Pinpoint the cell where the given text exists, returning its [X, Y] midpoint coordinate. 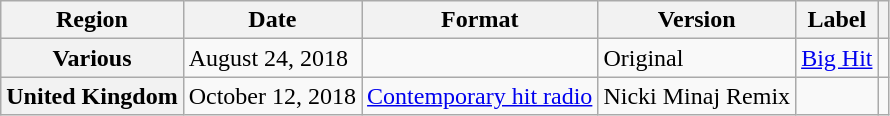
Date [272, 20]
October 12, 2018 [272, 96]
Nicki Minaj Remix [697, 96]
Various [92, 58]
Label [837, 20]
Format [480, 20]
Original [697, 58]
Contemporary hit radio [480, 96]
Version [697, 20]
August 24, 2018 [272, 58]
Big Hit [837, 58]
United Kingdom [92, 96]
Region [92, 20]
